Extract the (x, y) coordinate from the center of the cell holding the provided text.  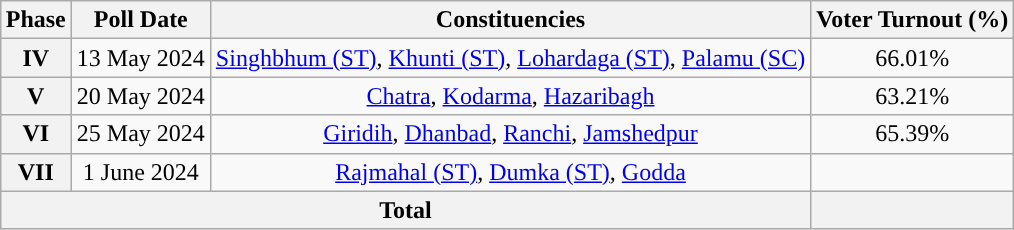
VI (36, 134)
Chatra, Kodarma, Hazaribagh (510, 96)
VII (36, 172)
13 May 2024 (140, 58)
63.21% (912, 96)
V (36, 96)
IV (36, 58)
Phase (36, 20)
Rajmahal (ST), Dumka (ST), Godda (510, 172)
Giridih, Dhanbad, Ranchi, Jamshedpur (510, 134)
25 May 2024 (140, 134)
Singhbhum (ST), Khunti (ST), Lohardaga (ST), Palamu (SC) (510, 58)
65.39% (912, 134)
Constituencies (510, 20)
66.01% (912, 58)
1 June 2024 (140, 172)
Total (405, 210)
20 May 2024 (140, 96)
Poll Date (140, 20)
Voter Turnout (%) (912, 20)
